Output the [x, y] coordinate of the center of the cell containing the given text.  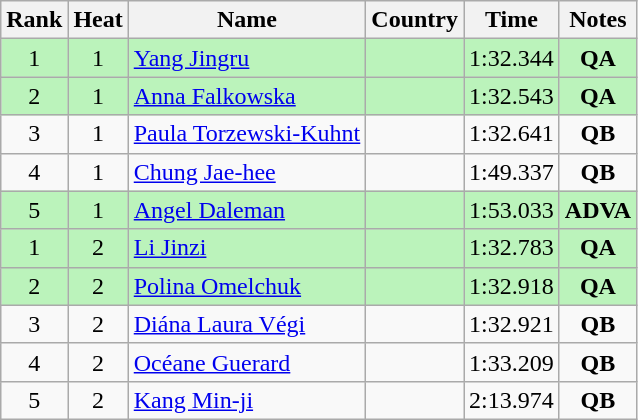
1:32.918 [512, 286]
1:49.337 [512, 172]
Angel Daleman [247, 210]
Paula Torzewski-Kuhnt [247, 134]
1:32.641 [512, 134]
Rank [34, 20]
Heat [98, 20]
1:32.344 [512, 58]
Polina Omelchuk [247, 286]
1:53.033 [512, 210]
1:32.783 [512, 248]
Li Jinzi [247, 248]
2:13.974 [512, 400]
ADVA [598, 210]
Country [415, 20]
1:33.209 [512, 362]
Kang Min-ji [247, 400]
Chung Jae-hee [247, 172]
Yang Jingru [247, 58]
Anna Falkowska [247, 96]
Name [247, 20]
1:32.543 [512, 96]
Océane Guerard [247, 362]
Notes [598, 20]
Diána Laura Végi [247, 324]
Time [512, 20]
1:32.921 [512, 324]
